Extract the (X, Y) coordinate from the center of the cell holding the provided text.  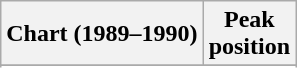
Peakposition (249, 34)
Chart (1989–1990) (102, 34)
